For the text-containing cell, return its midpoint in (X, Y) coordinate format. 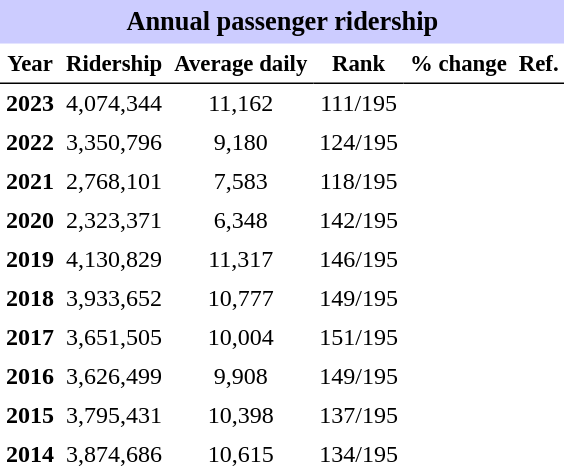
2017 (30, 338)
4,074,344 (114, 104)
118/195 (358, 182)
2016 (30, 376)
2015 (30, 416)
2,768,101 (114, 182)
2,323,371 (114, 220)
111/195 (358, 104)
2019 (30, 260)
2020 (30, 220)
10,004 (240, 338)
6,348 (240, 220)
2018 (30, 298)
3,350,796 (114, 142)
2023 (30, 104)
124/195 (358, 142)
3,933,652 (114, 298)
137/195 (358, 416)
146/195 (358, 260)
3,651,505 (114, 338)
11,317 (240, 260)
9,908 (240, 376)
10,398 (240, 416)
Average daily (240, 64)
10,777 (240, 298)
3,795,431 (114, 416)
11,162 (240, 104)
Year (30, 64)
% change (458, 64)
3,626,499 (114, 376)
Ridership (114, 64)
2022 (30, 142)
142/195 (358, 220)
7,583 (240, 182)
9,180 (240, 142)
Rank (358, 64)
4,130,829 (114, 260)
151/195 (358, 338)
2021 (30, 182)
